Determine the (X, Y) coordinate at the center of the cell enclosing the given text.  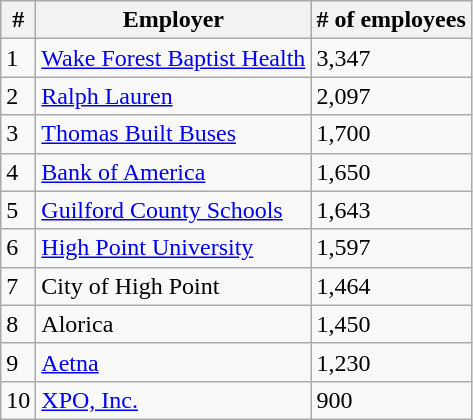
# (18, 20)
9 (18, 362)
1,700 (391, 134)
High Point University (174, 248)
City of High Point (174, 286)
1,464 (391, 286)
5 (18, 210)
900 (391, 400)
4 (18, 172)
Ralph Lauren (174, 96)
6 (18, 248)
Wake Forest Baptist Health (174, 58)
3,347 (391, 58)
Guilford County Schools (174, 210)
Alorica (174, 324)
Thomas Built Buses (174, 134)
Bank of America (174, 172)
2,097 (391, 96)
8 (18, 324)
Aetna (174, 362)
3 (18, 134)
2 (18, 96)
1,450 (391, 324)
Employer (174, 20)
1,643 (391, 210)
1,230 (391, 362)
7 (18, 286)
XPO, Inc. (174, 400)
# of employees (391, 20)
10 (18, 400)
1,597 (391, 248)
1 (18, 58)
1,650 (391, 172)
